Provide the [x, y] coordinate of the cell's center where the given text is located.  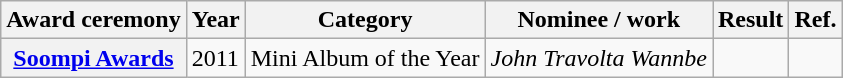
Ref. [816, 20]
Result [750, 20]
2011 [216, 58]
Nominee / work [599, 20]
Year [216, 20]
John Travolta Wannbe [599, 58]
Category [365, 20]
Mini Album of the Year [365, 58]
Award ceremony [94, 20]
Soompi Awards [94, 58]
